Search for the cell housing the specified text and yield its [X, Y] center coordinate. 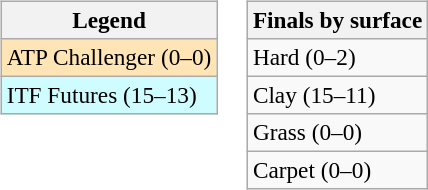
Grass (0–0) [337, 133]
Clay (15–11) [337, 95]
Hard (0–2) [337, 57]
Carpet (0–0) [337, 171]
Legend [108, 20]
ITF Futures (15–13) [108, 95]
ATP Challenger (0–0) [108, 57]
Finals by surface [337, 20]
